Determine the (X, Y) coordinate at the center of the cell enclosing the given text.  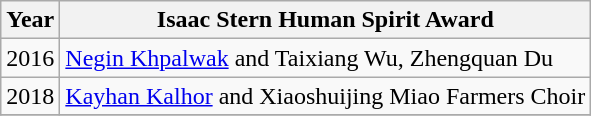
Isaac Stern Human Spirit Award (326, 20)
Year (30, 20)
Kayhan Kalhor and Xiaoshuijing Miao Farmers Choir (326, 96)
2016 (30, 58)
2018 (30, 96)
Negin Khpalwak and Taixiang Wu, Zhengquan Du (326, 58)
